Locate the cell with the specified text and output its (X, Y) center coordinate. 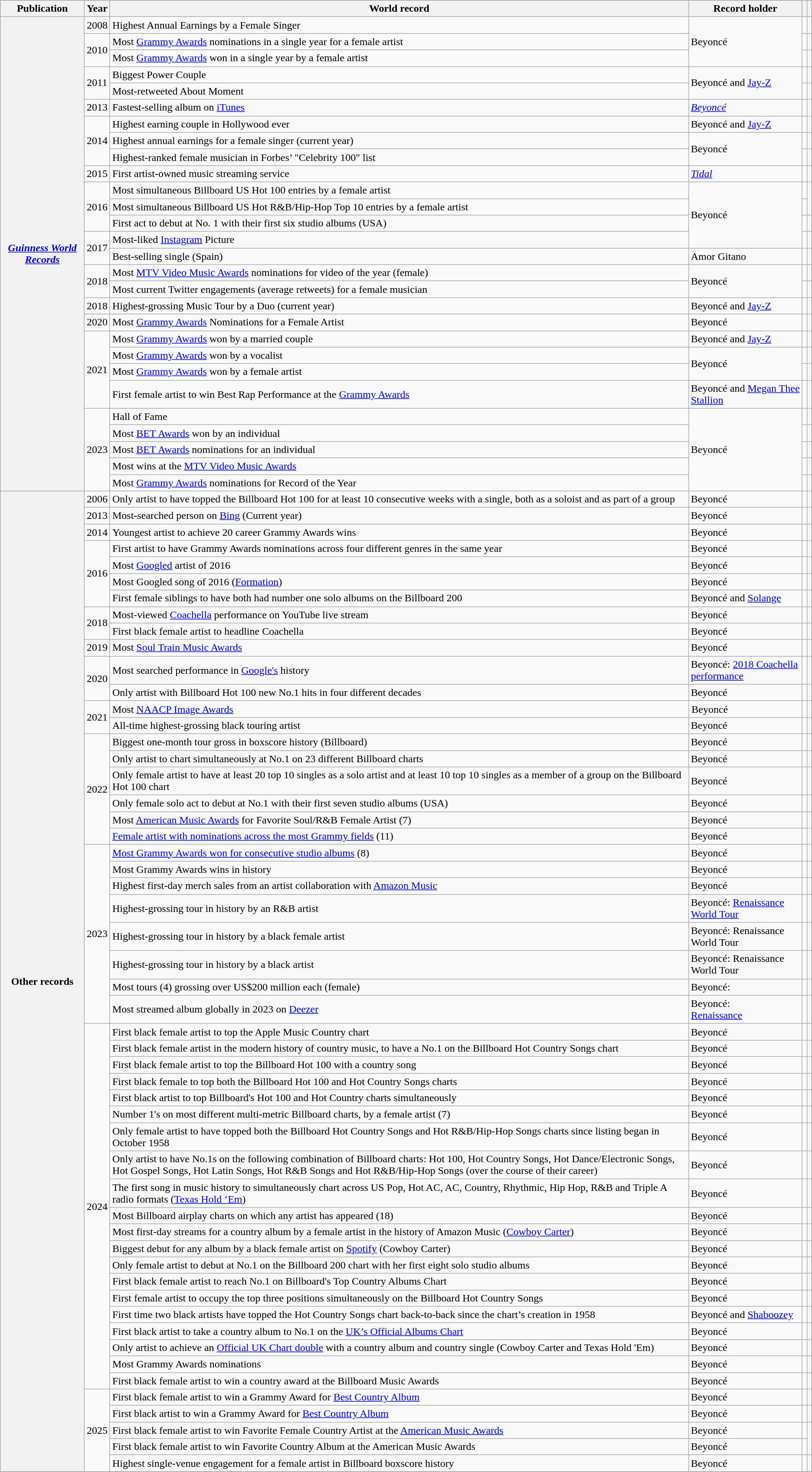
Beyoncé: 2018 Coachella performance (745, 670)
Beyoncé: (745, 987)
Most Googled song of 2016 (Formation) (399, 582)
First artist to have Grammy Awards nominations across four different genres in the same year (399, 549)
Highest annual earnings for a female singer (current year) (399, 141)
Only artist to have topped the Billboard Hot 100 for at least 10 consecutive weeks with a single, both as a soloist and as part of a group (399, 499)
Only female artist to debut at No.1 on the Billboard 200 chart with her first eight solo studio albums (399, 1265)
Most Grammy Awards nominations (399, 1364)
Beyoncé and Shaboozey (745, 1315)
First black female artist to top the Apple Music Country chart (399, 1032)
Most Soul Train Music Awards (399, 648)
Year (97, 9)
First black female artist to win a Grammy Award for Best Country Album (399, 1397)
Most Grammy Awards won by a married couple (399, 339)
Most current Twitter engagements (average retweets) for a female musician (399, 289)
All-time highest-grossing black touring artist (399, 725)
Most Grammy Awards nominations in a single year for a female artist (399, 42)
Most streamed album globally in 2023 on Deezer (399, 1009)
First female artist to occupy the top three positions simultaneously on the Billboard Hot Country Songs (399, 1298)
Number 1's on most different multi-metric Billboard charts, by a female artist (7) (399, 1115)
Most BET Awards won by an individual (399, 433)
Highest single-venue engagement for a female artist in Billboard boxscore history (399, 1463)
Only artist to chart simultaneously at No.1 on 23 different Billboard charts (399, 759)
Most NAACP Image Awards (399, 709)
First black female artist to win a country award at the Billboard Music Awards (399, 1381)
First black female artist in the modern history of country music, to have a No.1 on the Billboard Hot Country Songs chart (399, 1048)
Most tours (4) grossing over US$200 million each (female) (399, 987)
Most simultaneous Billboard US Hot 100 entries by a female artist (399, 190)
Only artist with Billboard Hot 100 new No.1 hits in four different decades (399, 692)
Beyoncé and Solange (745, 598)
2011 (97, 83)
2017 (97, 248)
Most MTV Video Music Awards nominations for video of the year (female) (399, 273)
Guinness World Records (43, 254)
Hall of Fame (399, 416)
Beyoncé and Megan Thee Stallion (745, 394)
Most simultaneous Billboard US Hot R&B/Hip-Hop Top 10 entries by a female artist (399, 207)
Highest-ranked female musician in Forbes’ "Celebrity 100" list (399, 157)
Most Grammy Awards won by a vocalist (399, 355)
First black artist to take a country album to No.1 on the UK’s Official Albums Chart (399, 1331)
Most Grammy Awards nominations for Record of the Year (399, 483)
First artist-owned music streaming service (399, 174)
Most Billboard airplay charts on which any artist has appeared (18) (399, 1216)
2015 (97, 174)
Most-liked Instagram Picture (399, 240)
2022 (97, 789)
Beyoncé:Renaissance (745, 1009)
First black artist to top Billboard's Hot 100 and Hot Country charts simultaneously (399, 1098)
2025 (97, 1430)
Highest first-day merch sales from an artist collaboration with Amazon Music (399, 886)
First act to debut at No. 1 with their first six studio albums (USA) (399, 223)
Most Grammy Awards won by a female artist (399, 372)
Most Googled artist of 2016 (399, 565)
Female artist with nominations across the most Grammy fields (11) (399, 836)
2010 (97, 50)
First time two black artists have topped the Hot Country Songs chart back-to-back since the chart’s creation in 1958 (399, 1315)
First black female artist to reach No.1 on Billboard's Top Country Albums Chart (399, 1282)
Amor Gitano (745, 256)
Highest-grossing tour in history by a black artist (399, 965)
Most Grammy Awards Nominations for a Female Artist (399, 322)
First female siblings to have both had number one solo albums on the Billboard 200 (399, 598)
Fastest-selling album on iTunes (399, 108)
First female artist to win Best Rap Performance at the Grammy Awards (399, 394)
Most Grammy Awards won in a single year by a female artist (399, 58)
First black female to top both the Billboard Hot 100 and Hot Country Songs charts (399, 1082)
World record (399, 9)
Highest Annual Earnings by a Female Singer (399, 25)
First black female artist to win Favorite Female Country Artist at the American Music Awards (399, 1430)
Most-viewed Coachella performance on YouTube live stream (399, 615)
Record holder (745, 9)
Highest-grossing tour in history by a black female artist (399, 936)
First black female artist to headline Coachella (399, 631)
2006 (97, 499)
Best-selling single (Spain) (399, 256)
Only female solo act to debut at No.1 with their first seven studio albums (USA) (399, 803)
Other records (43, 981)
Most BET Awards nominations for an individual (399, 449)
Youngest artist to achieve 20 career Grammy Awards wins (399, 532)
Most Grammy Awards won for consecutive studio albums (8) (399, 853)
Biggest Power Couple (399, 75)
Highest-grossing tour in history by an R&B artist (399, 908)
Most American Music Awards for Favorite Soul/R&B Female Artist (7) (399, 820)
Most-retweeted About Moment (399, 91)
2019 (97, 648)
2024 (97, 1206)
First black artist to win a Grammy Award for Best Country Album (399, 1414)
Only artist to achieve an Official UK Chart double with a country album and country single (Cowboy Carter and Texas Hold 'Em) (399, 1347)
Most first-day streams for a country album by a female artist in the history of Amazon Music (Cowboy Carter) (399, 1232)
First black female artist to win Favorite Country Album at the American Music Awards (399, 1447)
Publication (43, 9)
Tidal (745, 174)
Biggest one-month tour gross in boxscore history (Billboard) (399, 742)
Biggest debut for any album by a black female artist on Spotify (Cowboy Carter) (399, 1249)
Highest-grossing Music Tour by a Duo (current year) (399, 306)
Highest earning couple in Hollywood ever (399, 124)
Most Grammy Awards wins in history (399, 869)
Most wins at the MTV Video Music Awards (399, 466)
2008 (97, 25)
Most searched performance in Google's history (399, 670)
Most-searched person on Bing (Current year) (399, 516)
Only female artist to have topped both the Billboard Hot Country Songs and Hot R&B/Hip-Hop Songs charts since listing began in October 1958 (399, 1137)
First black female artist to top the Billboard Hot 100 with a country song (399, 1065)
